From the cell containing the given text, extract its center point as [x, y] coordinate. 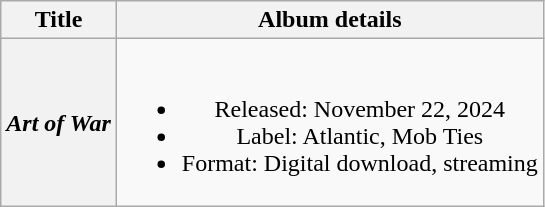
Art of War [59, 122]
Released: November 22, 2024Label: Atlantic, Mob TiesFormat: Digital download, streaming [330, 122]
Title [59, 20]
Album details [330, 20]
